From the cell containing the given text, extract its center point as (x, y) coordinate. 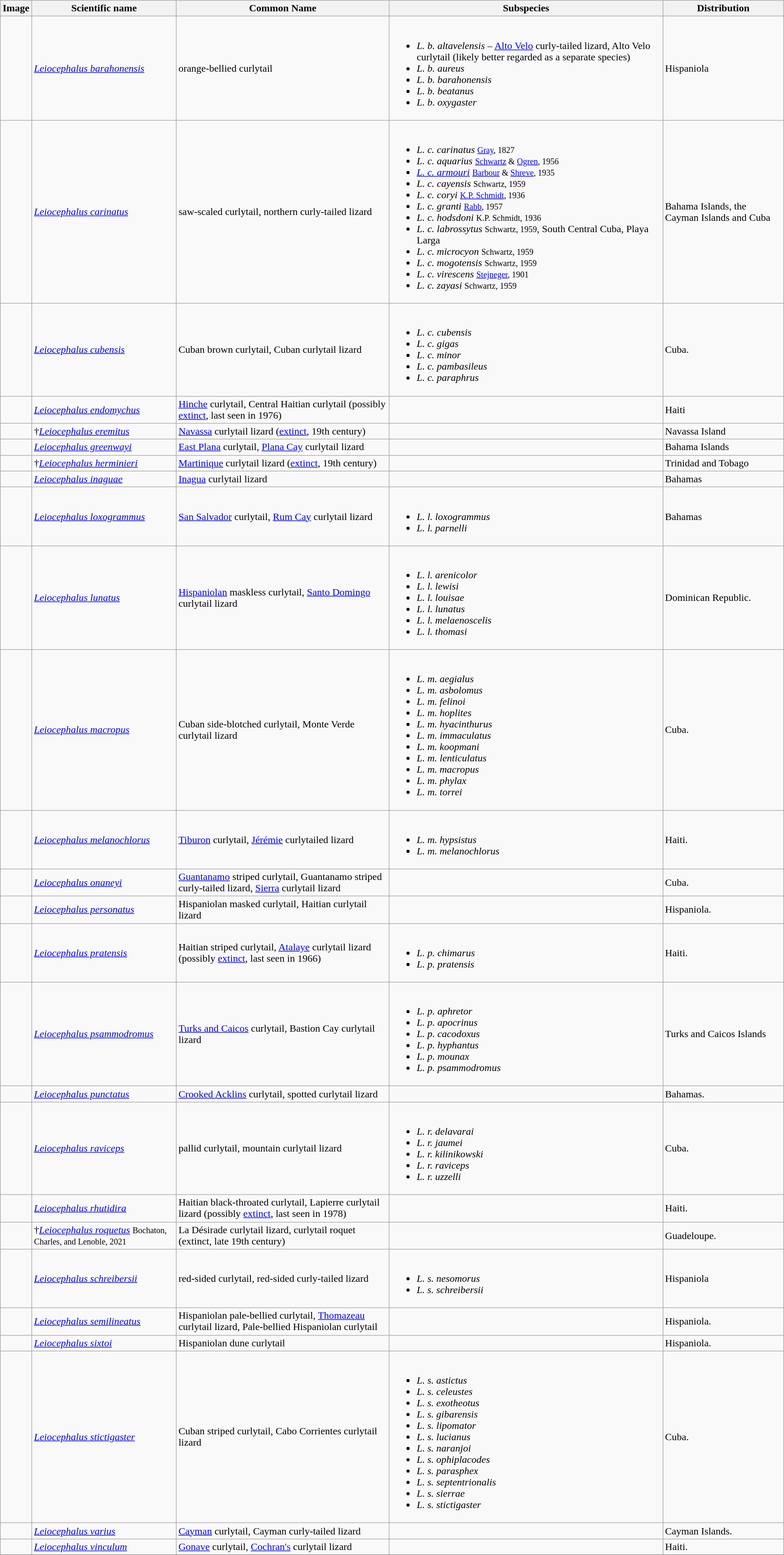
Leiocephalus vinculum (104, 1547)
Navassa curlytail lizard (extinct, 19th century) (283, 431)
Leiocephalus varius (104, 1531)
Leiocephalus psammodromus (104, 1034)
saw-scaled curlytail, northern curly-tailed lizard (283, 212)
Navassa Island (724, 431)
Leiocephalus carinatus (104, 212)
Cuban striped curlytail, Cabo Corrientes curlytail lizard (283, 1437)
Hinche curlytail, Central Haitian curlytail (possibly extinct, last seen in 1976) (283, 410)
Leiocephalus lunatus (104, 598)
Hispaniolan masked curlytail, Haitian curlytail lizard (283, 910)
Cayman Islands. (724, 1531)
Haitian black-throated curlytail, Lapierre curlytail lizard (possibly extinct, last seen in 1978) (283, 1208)
Martinique curlytail lizard (extinct, 19th century) (283, 463)
Bahamas. (724, 1094)
L. l. loxogrammus L. l. parnelli (526, 516)
Leiocephalus rhutidira (104, 1208)
L. r. delavarai L. r. jaumei L. r. kilinikowski L. r. raviceps L. r. uzzelli (526, 1148)
Image (16, 8)
Leiocephalus onaneyi (104, 882)
Hispaniolan maskless curlytail, Santo Domingo curlytail lizard (283, 598)
†Leiocephalus roquetus Bochaton, Charles, and Lenoble, 2021 (104, 1235)
L. c. cubensis L. c. gigas L. c. minor L. c. pambasileus L. c. paraphrus (526, 349)
orange-bellied curlytail (283, 68)
Leiocephalus punctatus (104, 1094)
Guadeloupe. (724, 1235)
Scientific name (104, 8)
Haiti (724, 410)
L. l. arenicolor L. l. lewisi L. l. louisae L. l. lunatus L. l. melaenoscelis L. l. thomasi (526, 598)
L. m. hypsistus L. m. melanochlorus (526, 840)
Dominican Republic. (724, 598)
†Leiocephalus eremitus (104, 431)
Leiocephalus endomychus (104, 410)
L. p. chimarus L. p. pratensis (526, 953)
Leiocephalus inaguae (104, 479)
Leiocephalus loxogrammus (104, 516)
Turks and Caicos curlytail, Bastion Cay curlytail lizard (283, 1034)
Leiocephalus macropus (104, 730)
L. p. aphretor L. p. apocrinus L. p. cacodoxus L. p. hyphantus L. p. mounax L. p. psammodromus (526, 1034)
Leiocephalus stictigaster (104, 1437)
Cuban brown curlytail, Cuban curlytail lizard (283, 349)
Gonave curlytail, Cochran's curlytail lizard (283, 1547)
Trinidad and Tobago (724, 463)
Leiocephalus cubensis (104, 349)
Inagua curlytail lizard (283, 479)
Bahama Islands (724, 447)
Leiocephalus pratensis (104, 953)
Crooked Acklins curlytail, spotted curlytail lizard (283, 1094)
San Salvador curlytail, Rum Cay curlytail lizard (283, 516)
L. s. nesomorus L. s. schreibersii (526, 1278)
Common Name (283, 8)
Bahama Islands, the Cayman Islands and Cuba (724, 212)
Cuban side-blotched curlytail, Monte Verde curlytail lizard (283, 730)
Distribution (724, 8)
Leiocephalus raviceps (104, 1148)
Turks and Caicos Islands (724, 1034)
Leiocephalus personatus (104, 910)
Hispaniolan dune curlytail (283, 1343)
Leiocephalus semilineatus (104, 1322)
Tiburon curlytail, Jérémie curlytailed lizard (283, 840)
La Désirade curlytail lizard, curlytail roquet (extinct, late 19th century) (283, 1235)
Leiocephalus schreibersii (104, 1278)
Guantanamo striped curlytail, Guantanamo striped curly-tailed lizard, Sierra curlytail lizard (283, 882)
Hispaniolan pale-bellied curlytail, Thomazeau curlytail lizard, Pale-bellied Hispaniolan curlytail (283, 1322)
Leiocephalus sixtoi (104, 1343)
Cayman curlytail, Cayman curly-tailed lizard (283, 1531)
†Leiocephalus herminieri (104, 463)
red-sided curlytail, red-sided curly-tailed lizard (283, 1278)
Subspecies (526, 8)
Leiocephalus melanochlorus (104, 840)
Haitian striped curlytail, Atalaye curlytail lizard (possibly extinct, last seen in 1966) (283, 953)
Leiocephalus barahonensis (104, 68)
Leiocephalus greenwayi (104, 447)
East Plana curlytail, Plana Cay curlytail lizard (283, 447)
pallid curlytail, mountain curlytail lizard (283, 1148)
